Capture the cell that displays the provided text and extract its (X, Y) central coordinate. 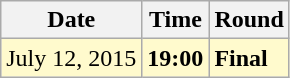
Round (249, 20)
July 12, 2015 (72, 58)
Time (176, 20)
Date (72, 20)
Final (249, 58)
19:00 (176, 58)
